Pinpoint the cell where the given text exists, returning its (X, Y) midpoint coordinate. 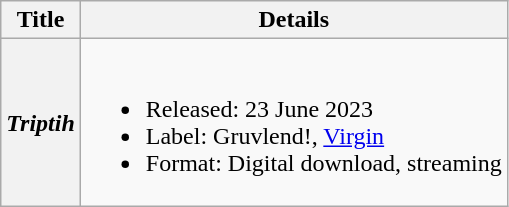
Details (294, 20)
Triptih (41, 122)
Released: 23 June 2023Label: Gruvlend!, VirginFormat: Digital download, streaming (294, 122)
Title (41, 20)
